Capture the cell that displays the provided text and extract its (x, y) central coordinate. 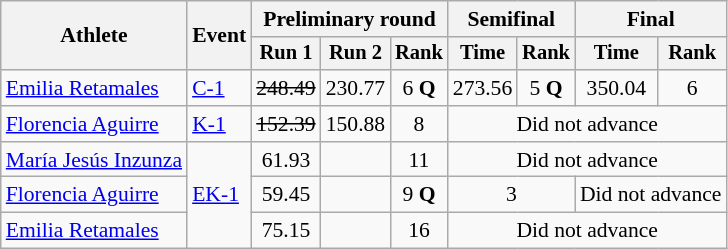
16 (419, 231)
K-1 (219, 124)
6 (692, 88)
11 (419, 160)
273.56 (482, 88)
Athlete (94, 36)
5 Q (546, 88)
230.77 (356, 88)
61.93 (286, 160)
152.39 (286, 124)
75.15 (286, 231)
3 (512, 195)
Final (651, 19)
150.88 (356, 124)
59.45 (286, 195)
350.04 (616, 88)
María Jesús Inzunza (94, 160)
6 Q (419, 88)
EK-1 (219, 196)
Semifinal (512, 19)
8 (419, 124)
Run 1 (286, 54)
248.49 (286, 88)
Run 2 (356, 54)
Event (219, 36)
C-1 (219, 88)
9 Q (419, 195)
Preliminary round (350, 19)
